Output the [X, Y] coordinate of the center of the cell containing the given text.  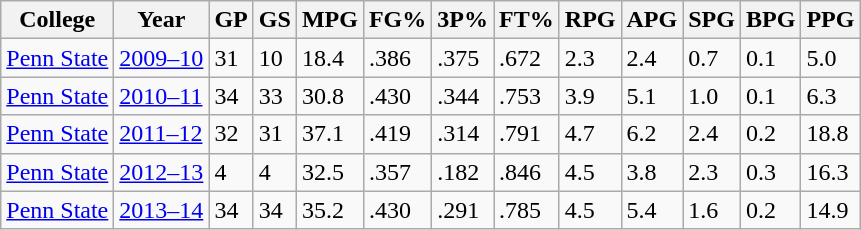
2011–12 [162, 134]
32.5 [330, 172]
10 [274, 58]
2010–11 [162, 96]
0.7 [712, 58]
6.3 [830, 96]
FT% [527, 20]
0.3 [770, 172]
FG% [397, 20]
4.7 [590, 134]
1.6 [712, 210]
2012–13 [162, 172]
2009–10 [162, 58]
3.9 [590, 96]
BPG [770, 20]
6.2 [652, 134]
.753 [527, 96]
1.0 [712, 96]
18.8 [830, 134]
Year [162, 20]
5.0 [830, 58]
.791 [527, 134]
3P% [463, 20]
GS [274, 20]
PPG [830, 20]
5.1 [652, 96]
.846 [527, 172]
32 [231, 134]
35.2 [330, 210]
.785 [527, 210]
3.8 [652, 172]
33 [274, 96]
5.4 [652, 210]
APG [652, 20]
RPG [590, 20]
.182 [463, 172]
2013–14 [162, 210]
.314 [463, 134]
18.4 [330, 58]
37.1 [330, 134]
16.3 [830, 172]
MPG [330, 20]
.419 [397, 134]
.375 [463, 58]
.386 [397, 58]
14.9 [830, 210]
GP [231, 20]
.672 [527, 58]
30.8 [330, 96]
.357 [397, 172]
.344 [463, 96]
.291 [463, 210]
College [58, 20]
SPG [712, 20]
